From the cell containing the given text, extract its center point as (X, Y) coordinate. 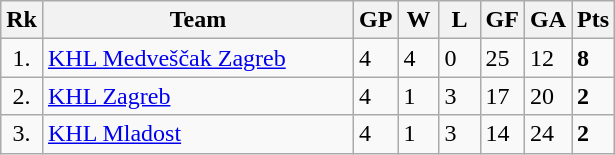
KHL Medveščak Zagreb (198, 58)
3. (22, 134)
L (460, 20)
24 (548, 134)
1. (22, 58)
KHL Zagreb (198, 96)
20 (548, 96)
17 (502, 96)
GF (502, 20)
KHL Mladost (198, 134)
Pts (594, 20)
0 (460, 58)
12 (548, 58)
W (418, 20)
GP (376, 20)
Team (198, 20)
14 (502, 134)
8 (594, 58)
GA (548, 20)
Rk (22, 20)
2. (22, 96)
25 (502, 58)
